Scan for the cell matching the given text and deliver its [x, y] coordinate at center. 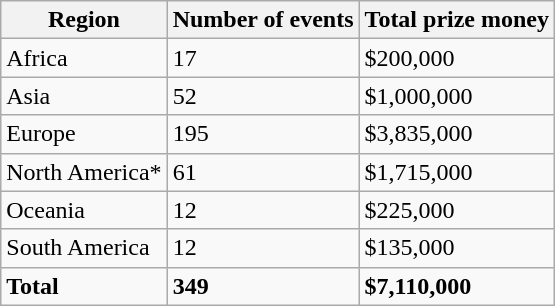
$135,000 [456, 248]
17 [263, 58]
South America [84, 248]
Number of events [263, 20]
$225,000 [456, 210]
$1,715,000 [456, 172]
195 [263, 134]
Region [84, 20]
Asia [84, 96]
Total [84, 286]
Total prize money [456, 20]
61 [263, 172]
$200,000 [456, 58]
Africa [84, 58]
$7,110,000 [456, 286]
$3,835,000 [456, 134]
349 [263, 286]
52 [263, 96]
North America* [84, 172]
Oceania [84, 210]
$1,000,000 [456, 96]
Europe [84, 134]
